Identify which cell holds the provided text, then report its [X, Y] central coordinate. 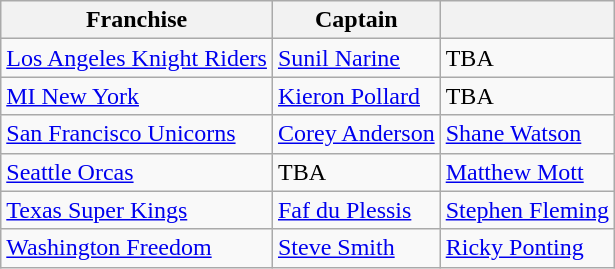
Corey Anderson [356, 134]
Seattle Orcas [137, 172]
Washington Freedom [137, 248]
MI New York [137, 96]
Faf du Plessis [356, 210]
Sunil Narine [356, 58]
Los Angeles Knight Riders [137, 58]
San Francisco Unicorns [137, 134]
Franchise [137, 20]
Ricky Ponting [527, 248]
Stephen Fleming [527, 210]
Kieron Pollard [356, 96]
Steve Smith [356, 248]
Texas Super Kings [137, 210]
Captain [356, 20]
Matthew Mott [527, 172]
Shane Watson [527, 134]
